Identify which cell holds the provided text, then report its [X, Y] central coordinate. 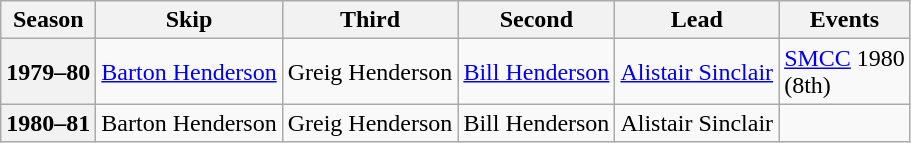
Lead [697, 20]
1979–80 [48, 72]
Third [370, 20]
Events [845, 20]
SMCC 1980 (8th) [845, 72]
Second [536, 20]
Season [48, 20]
1980–81 [48, 123]
Skip [189, 20]
